Return (x, y) of the center of cell containing provided text 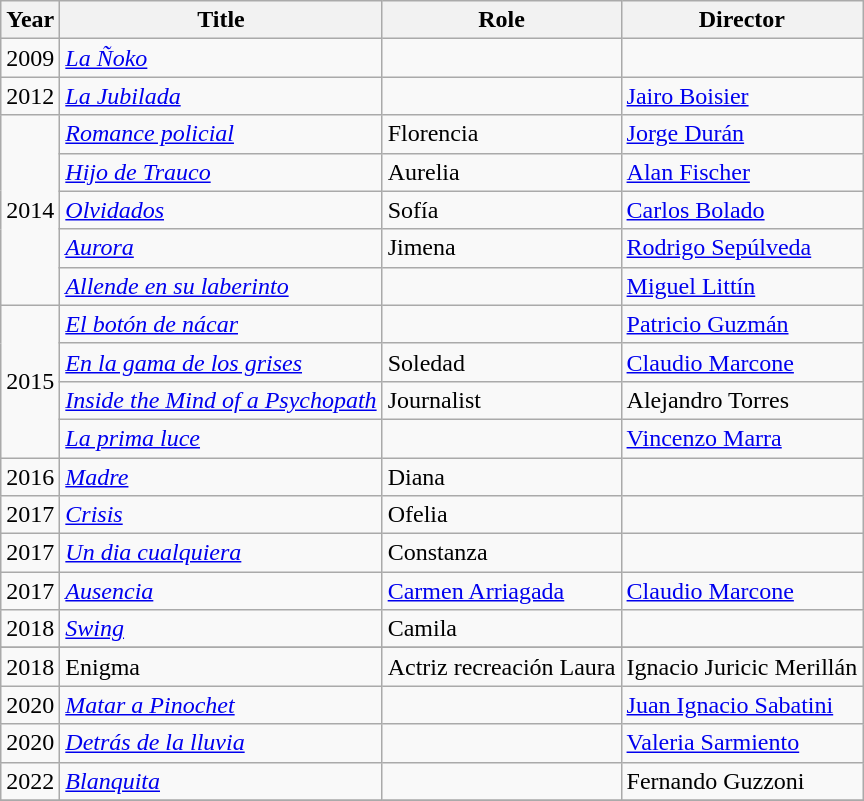
Carmen Arriagada (502, 591)
Journalist (502, 400)
Sofía (502, 210)
Diana (502, 477)
Title (221, 20)
Patricio Guzmán (742, 324)
Fernando Guzzoni (742, 781)
Soledad (502, 362)
Florencia (502, 134)
2009 (30, 58)
Role (502, 20)
Jairo Boisier (742, 96)
2015 (30, 381)
Carlos Bolado (742, 210)
Madre (221, 477)
Detrás de la lluvia (221, 743)
Allende en su laberinto (221, 286)
Inside the Mind of a Psychopath (221, 400)
2012 (30, 96)
La prima luce (221, 438)
Miguel Littín (742, 286)
Alejandro Torres (742, 400)
Crisis (221, 515)
Enigma (221, 667)
Romance policial (221, 134)
Alan Fischer (742, 172)
La Jubilada (221, 96)
2016 (30, 477)
Camila (502, 629)
Un dia cualquiera (221, 553)
Valeria Sarmiento (742, 743)
Constanza (502, 553)
Rodrigo Sepúlveda (742, 248)
Year (30, 20)
Matar a Pinochet (221, 705)
2014 (30, 210)
Jimena (502, 248)
Ignacio Juricic Merillán (742, 667)
Vincenzo Marra (742, 438)
El botón de nácar (221, 324)
Blanquita (221, 781)
Ofelia (502, 515)
Aurora (221, 248)
Jorge Durán (742, 134)
Actriz recreación Laura (502, 667)
Ausencia (221, 591)
Olvidados (221, 210)
Director (742, 20)
2022 (30, 781)
Juan Ignacio Sabatini (742, 705)
Hijo de Trauco (221, 172)
Swing (221, 629)
La Ñoko (221, 58)
Aurelia (502, 172)
En la gama de los grises (221, 362)
